From the cell containing the given text, extract its center point as (x, y) coordinate. 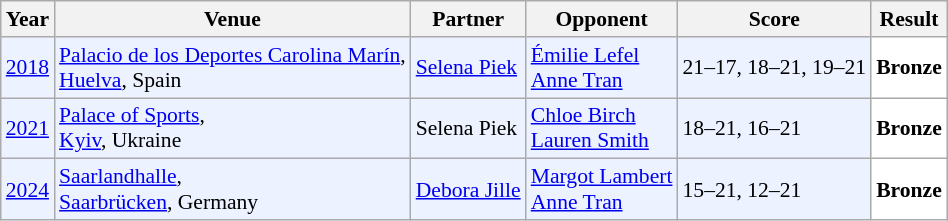
Palace of Sports,Kyiv, Ukraine (232, 128)
18–21, 16–21 (775, 128)
Debora Jille (468, 190)
Palacio de los Deportes Carolina Marín,Huelva, Spain (232, 68)
15–21, 12–21 (775, 190)
2021 (28, 128)
Venue (232, 19)
2024 (28, 190)
Year (28, 19)
Saarlandhalle,Saarbrücken, Germany (232, 190)
Score (775, 19)
Partner (468, 19)
Émilie Lefel Anne Tran (602, 68)
Margot Lambert Anne Tran (602, 190)
21–17, 18–21, 19–21 (775, 68)
Result (909, 19)
2018 (28, 68)
Opponent (602, 19)
Chloe Birch Lauren Smith (602, 128)
